Scan for the cell matching the given text and deliver its [x, y] coordinate at center. 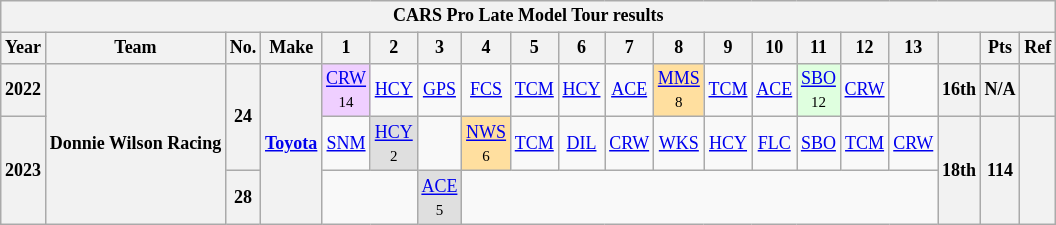
24 [242, 116]
NWS6 [486, 144]
8 [678, 48]
4 [486, 48]
N/A [1000, 90]
FCS [486, 90]
2023 [24, 170]
CRW14 [346, 90]
12 [864, 48]
CARS Pro Late Model Tour results [528, 16]
13 [914, 48]
MMS8 [678, 90]
FLC [774, 144]
DIL [582, 144]
Team [135, 48]
2 [394, 48]
SBO [819, 144]
11 [819, 48]
Pts [1000, 48]
6 [582, 48]
ACE5 [440, 197]
GPS [440, 90]
7 [630, 48]
5 [534, 48]
114 [1000, 170]
WKS [678, 144]
Donnie Wilson Racing [135, 144]
Toyota [292, 144]
28 [242, 197]
Make [292, 48]
Year [24, 48]
Ref [1038, 48]
9 [728, 48]
1 [346, 48]
No. [242, 48]
SNM [346, 144]
3 [440, 48]
SBO12 [819, 90]
HCY2 [394, 144]
10 [774, 48]
16th [960, 90]
18th [960, 170]
2022 [24, 90]
